Scan for the cell matching the given text and deliver its (X, Y) coordinate at center. 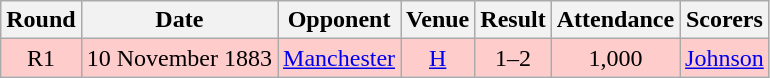
1,000 (615, 58)
Scorers (725, 20)
Opponent (340, 20)
Result (513, 20)
Johnson (725, 58)
Round (41, 20)
10 November 1883 (179, 58)
Date (179, 20)
H (438, 58)
R1 (41, 58)
Venue (438, 20)
Manchester (340, 58)
1–2 (513, 58)
Attendance (615, 20)
